Identify which cell holds the provided text, then report its (x, y) central coordinate. 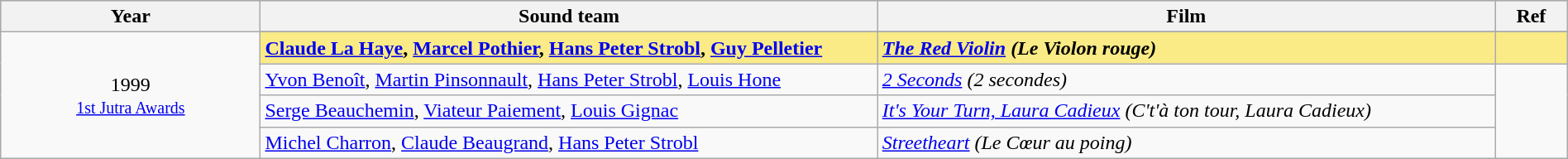
Sound team (569, 17)
2 Seconds (2 secondes) (1186, 79)
Claude La Haye, Marcel Pothier, Hans Peter Strobl, Guy Pelletier (569, 48)
The Red Violin (Le Violon rouge) (1186, 48)
Film (1186, 17)
1999 1st Jutra Awards (131, 95)
Ref (1532, 17)
Streetheart (Le Cœur au poing) (1186, 142)
Year (131, 17)
It's Your Turn, Laura Cadieux (C't'à ton tour, Laura Cadieux) (1186, 111)
Serge Beauchemin, Viateur Paiement, Louis Gignac (569, 111)
Yvon Benoît, Martin Pinsonnault, Hans Peter Strobl, Louis Hone (569, 79)
Michel Charron, Claude Beaugrand, Hans Peter Strobl (569, 142)
